Detect which cell encompasses the target text, then output its (X, Y) center coordinate. 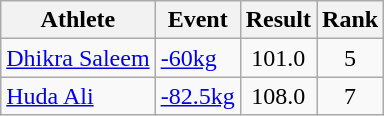
Event (198, 20)
108.0 (278, 96)
5 (350, 58)
Result (278, 20)
Rank (350, 20)
7 (350, 96)
Athlete (78, 20)
Dhikra Saleem (78, 58)
101.0 (278, 58)
-82.5kg (198, 96)
-60kg (198, 58)
Huda Ali (78, 96)
